Extract the (x, y) coordinate from the center of the cell holding the provided text.  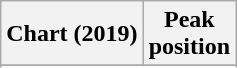
Peakposition (189, 34)
Chart (2019) (72, 34)
